For the text-containing cell, return its midpoint in [x, y] coordinate format. 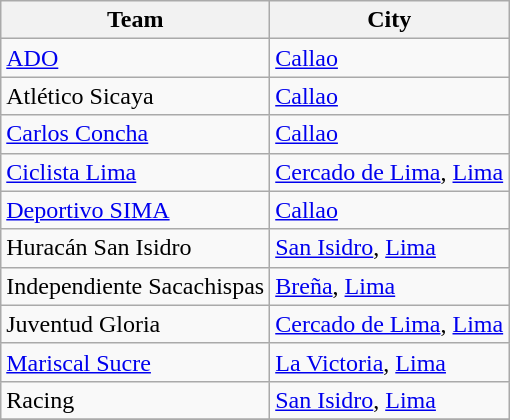
Independiente Sacachispas [136, 286]
ADO [136, 58]
City [390, 20]
Mariscal Sucre [136, 362]
Ciclista Lima [136, 172]
Deportivo SIMA [136, 210]
Carlos Concha [136, 134]
Team [136, 20]
La Victoria, Lima [390, 362]
Racing [136, 400]
Breña, Lima [390, 286]
Huracán San Isidro [136, 248]
Atlético Sicaya [136, 96]
Juventud Gloria [136, 324]
